From the cell containing the given text, extract its center point as [X, Y] coordinate. 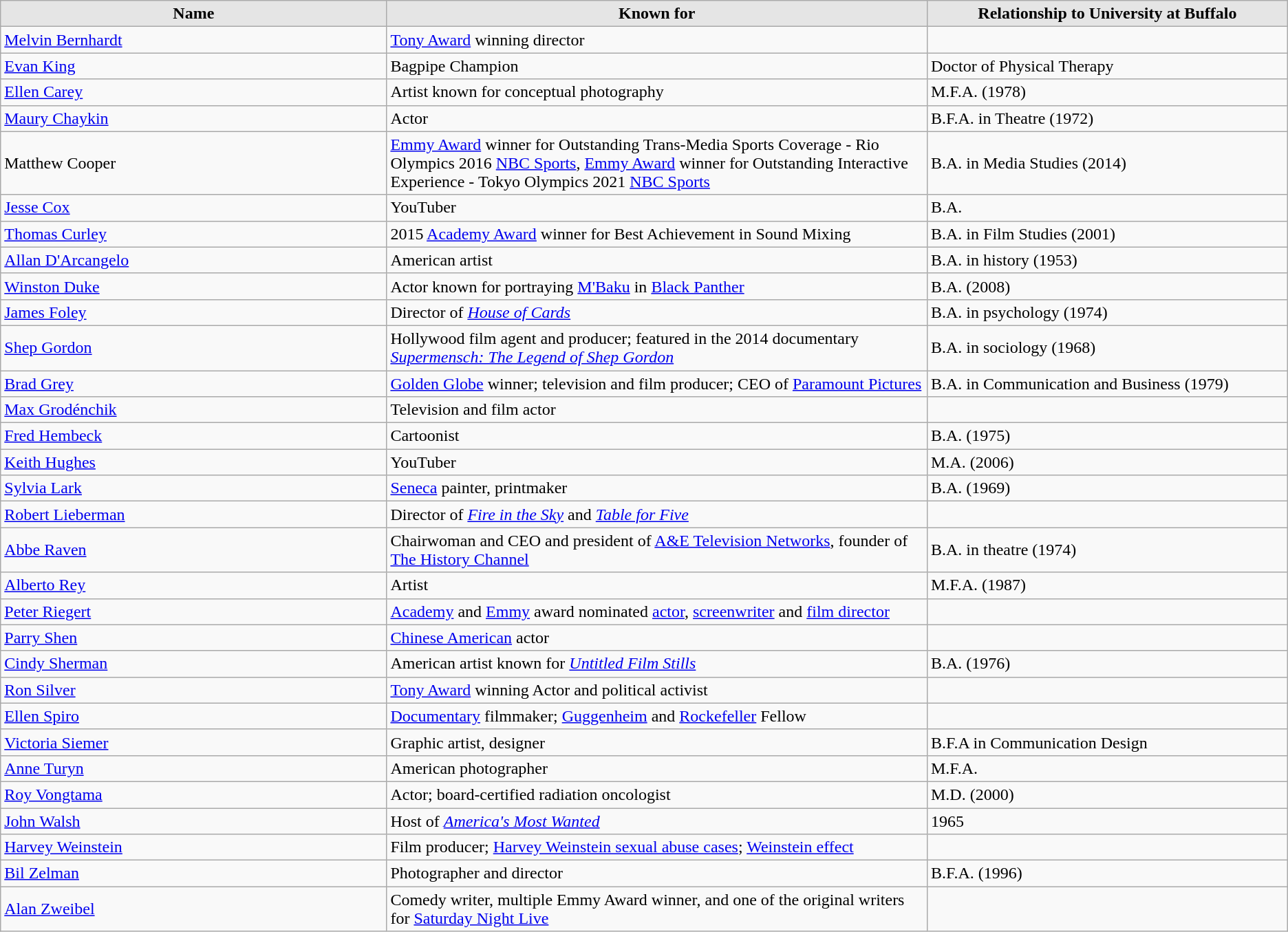
Keith Hughes [194, 462]
Ron Silver [194, 690]
Ellen Spiro [194, 716]
Sylvia Lark [194, 488]
1965 [1107, 821]
Tony Award winning director [657, 40]
Tony Award winning Actor and political activist [657, 690]
Known for [657, 14]
American photographer [657, 768]
Peter Riegert [194, 611]
Maury Chaykin [194, 118]
Name [194, 14]
2015 Academy Award winner for Best Achievement in Sound Mixing [657, 234]
B.A. (1975) [1107, 436]
Robert Lieberman [194, 514]
Cindy Sherman [194, 664]
B.A. (1976) [1107, 664]
M.F.A. (1987) [1107, 585]
Host of America's Most Wanted [657, 821]
Brad Grey [194, 383]
B.A. (1969) [1107, 488]
Television and film actor [657, 410]
Thomas Curley [194, 234]
Shep Gordon [194, 348]
Seneca painter, printmaker [657, 488]
Abbe Raven [194, 550]
Evan King [194, 66]
Max Grodénchik [194, 410]
Actor [657, 118]
M.D. (2000) [1107, 794]
Roy Vongtama [194, 794]
B.F.A in Communication Design [1107, 742]
Allan D'Arcangelo [194, 260]
Matthew Cooper [194, 163]
Jesse Cox [194, 208]
Golden Globe winner; television and film producer; CEO of Paramount Pictures [657, 383]
B.F.A. (1996) [1107, 874]
Bagpipe Champion [657, 66]
Academy and Emmy award nominated actor, screenwriter and film director [657, 611]
Victoria Siemer [194, 742]
Cartoonist [657, 436]
Comedy writer, multiple Emmy Award winner, and one of the original writers for Saturday Night Live [657, 909]
B.F.A. in Theatre (1972) [1107, 118]
Alberto Rey [194, 585]
Relationship to University at Buffalo [1107, 14]
B.A. [1107, 208]
American artist known for Untitled Film Stills [657, 664]
Harvey Weinstein [194, 847]
B.A. in Media Studies (2014) [1107, 163]
American artist [657, 260]
Anne Turyn [194, 768]
Artist known for conceptual photography [657, 92]
Director of Fire in the Sky and Table for Five [657, 514]
Ellen Carey [194, 92]
Graphic artist, designer [657, 742]
Film producer; Harvey Weinstein sexual abuse cases; Weinstein effect [657, 847]
B.A. in sociology (1968) [1107, 348]
James Foley [194, 312]
Hollywood film agent and producer; featured in the 2014 documentary Supermensch: The Legend of Shep Gordon [657, 348]
Artist [657, 585]
Chairwoman and CEO and president of A&E Television Networks, founder of The History Channel [657, 550]
Director of House of Cards [657, 312]
M.F.A. (1978) [1107, 92]
B.A. in theatre (1974) [1107, 550]
B.A. (2008) [1107, 286]
Melvin Bernhardt [194, 40]
Documentary filmmaker; Guggenheim and Rockefeller Fellow [657, 716]
Parry Shen [194, 638]
Doctor of Physical Therapy [1107, 66]
Photographer and director [657, 874]
Actor; board-certified radiation oncologist [657, 794]
M.A. (2006) [1107, 462]
M.F.A. [1107, 768]
John Walsh [194, 821]
B.A. in Communication and Business (1979) [1107, 383]
Winston Duke [194, 286]
Fred Hembeck [194, 436]
Chinese American actor [657, 638]
Bil Zelman [194, 874]
B.A. in Film Studies (2001) [1107, 234]
B.A. in history (1953) [1107, 260]
Alan Zweibel [194, 909]
B.A. in psychology (1974) [1107, 312]
Actor known for portraying M'Baku in Black Panther [657, 286]
